Determine the [x, y] coordinate at the center of the cell enclosing the given text.  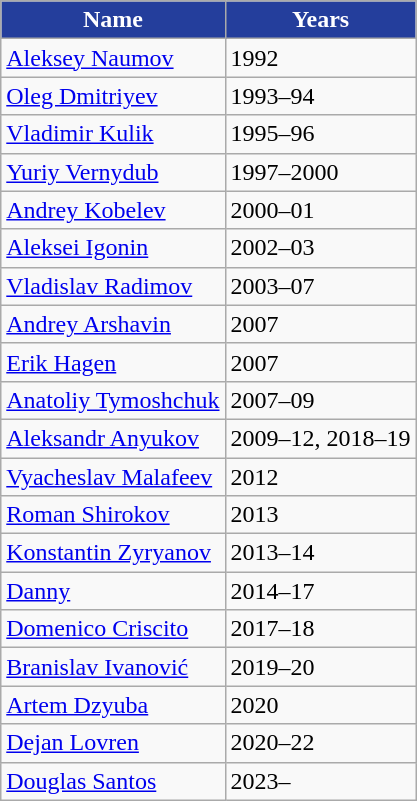
Artem Dzyuba [113, 705]
Years [320, 20]
2020 [320, 705]
Yuriy Vernydub [113, 172]
2003–07 [320, 286]
2017–18 [320, 629]
2020–22 [320, 743]
Branislav Ivanović [113, 667]
1997–2000 [320, 172]
1995–96 [320, 134]
2014–17 [320, 591]
Roman Shirokov [113, 515]
Danny [113, 591]
Domenico Criscito [113, 629]
2012 [320, 477]
Name [113, 20]
Douglas Santos [113, 781]
Vladimir Kulik [113, 134]
2023– [320, 781]
2002–03 [320, 248]
Anatoliy Tymoshchuk [113, 400]
Dejan Lovren [113, 743]
2013–14 [320, 553]
Vladislav Radimov [113, 286]
2013 [320, 515]
Konstantin Zyryanov [113, 553]
Aleksandr Anyukov [113, 438]
Aleksey Naumov [113, 58]
Andrey Kobelev [113, 210]
Vyacheslav Malafeev [113, 477]
Erik Hagen [113, 362]
2019–20 [320, 667]
1992 [320, 58]
2009–12, 2018–19 [320, 438]
2007–09 [320, 400]
Aleksei Igonin [113, 248]
2000–01 [320, 210]
Oleg Dmitriyev [113, 96]
Andrey Arshavin [113, 324]
1993–94 [320, 96]
